Detect which cell encompasses the target text, then output its [x, y] center coordinate. 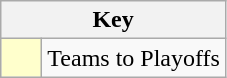
Teams to Playoffs [134, 58]
Key [114, 20]
